Return the (x, y) coordinate for the center point of the cell that contains the specified text.  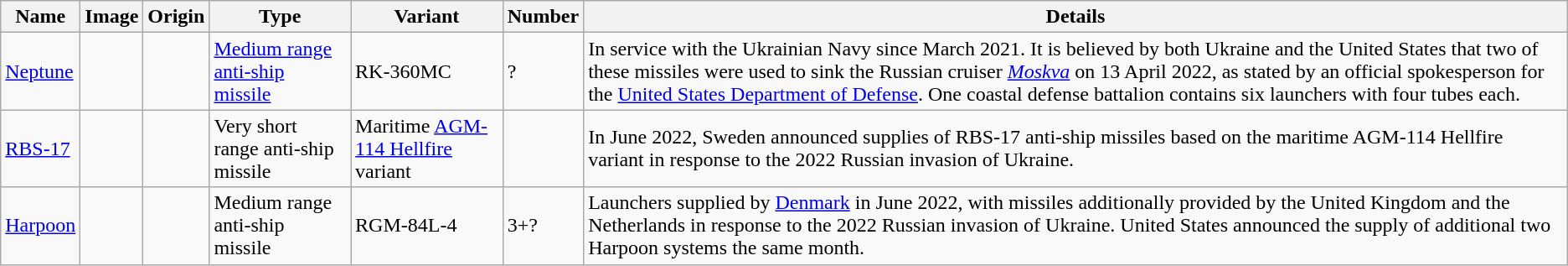
? (543, 71)
RBS-17 (40, 149)
Very short range anti-ship missile (280, 149)
Name (40, 17)
3+? (543, 226)
Maritime AGM-114 Hellfire variant (427, 149)
Details (1075, 17)
Number (543, 17)
Origin (176, 17)
Harpoon (40, 226)
Neptune (40, 71)
Type (280, 17)
Variant (427, 17)
RK-360MC (427, 71)
Image (112, 17)
RGM-84L-4 (427, 226)
